Extract the [X, Y] coordinate from the center of the cell holding the provided text.  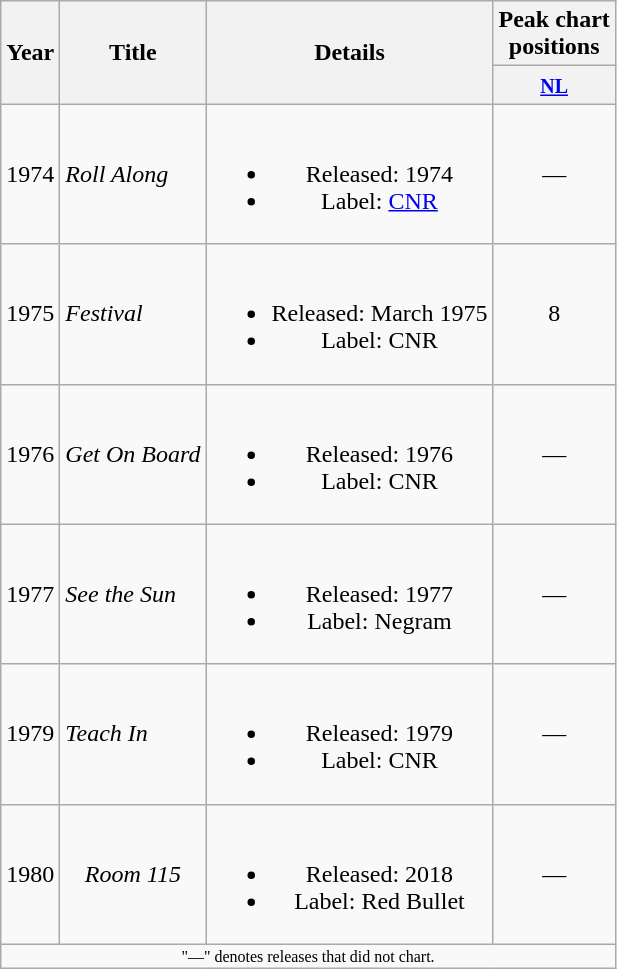
1980 [30, 874]
Released: 1979Label: CNR [350, 734]
Details [350, 52]
Get On Board [133, 454]
Festival [133, 314]
Roll Along [133, 174]
1979 [30, 734]
Released: March 1975Label: CNR [350, 314]
See the Sun [133, 594]
Year [30, 52]
1975 [30, 314]
"—" denotes releases that did not chart. [308, 956]
8 [554, 314]
Released: 1976Label: CNR [350, 454]
Title [133, 52]
Released: 1977Label: Negram [350, 594]
Peak chartpositions [554, 34]
1974 [30, 174]
Released: 2018Label: Red Bullet [350, 874]
Room 115 [133, 874]
1976 [30, 454]
1977 [30, 594]
NL [554, 85]
Released: 1974Label: CNR [350, 174]
Teach In [133, 734]
